Output the [x, y] coordinate of the center of the cell containing the given text.  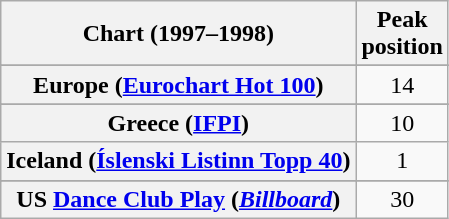
Greece (IFPI) [178, 123]
1 [402, 161]
14 [402, 85]
US Dance Club Play (Billboard) [178, 199]
Iceland (Íslenski Listinn Topp 40) [178, 161]
30 [402, 199]
Chart (1997–1998) [178, 34]
10 [402, 123]
Europe (Eurochart Hot 100) [178, 85]
Peakposition [402, 34]
